Capture the cell that displays the provided text and extract its [x, y] central coordinate. 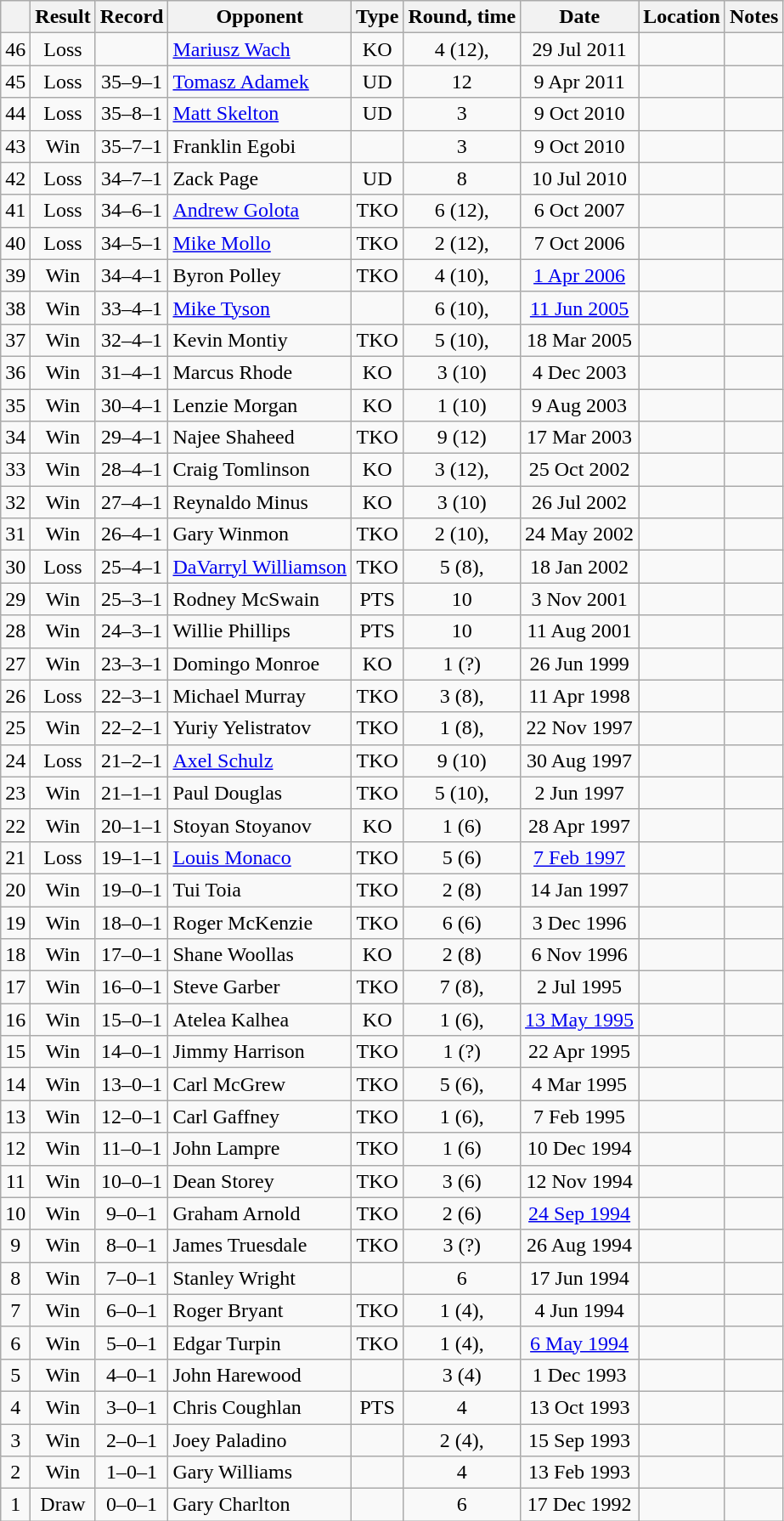
Zack Page [260, 178]
20–1–1 [132, 825]
Axel Schulz [260, 760]
1–0–1 [132, 1473]
9 (12) [462, 438]
22 Apr 1995 [579, 1052]
3 Nov 2001 [579, 599]
Michael Murray [260, 696]
2 (6) [462, 1213]
30 Aug 1997 [579, 760]
Carl McGrew [260, 1084]
11 Jun 2005 [579, 308]
7 (8), [462, 987]
1 (8), [462, 728]
26 Aug 1994 [579, 1246]
Kevin Montiy [260, 340]
2 (10), [462, 534]
34–7–1 [132, 178]
18 Jan 2002 [579, 567]
5–0–1 [132, 1343]
46 [15, 49]
7 [15, 1310]
22 Nov 1997 [579, 728]
Mike Tyson [260, 308]
29 [15, 599]
Reynaldo Minus [260, 502]
34 [15, 438]
26 [15, 696]
Willie Phillips [260, 631]
25 Oct 2002 [579, 470]
7 Feb 1997 [579, 857]
22–2–1 [132, 728]
Matt Skelton [260, 114]
11 [15, 1181]
16 [15, 1020]
Edgar Turpin [260, 1343]
3 (?) [462, 1246]
21–2–1 [132, 760]
18 [15, 955]
42 [15, 178]
14 Jan 1997 [579, 890]
28–4–1 [132, 470]
24–3–1 [132, 631]
Roger Bryant [260, 1310]
18 Mar 2005 [579, 340]
9 [15, 1246]
6 Nov 1996 [579, 955]
4 Jun 1994 [579, 1310]
Location [682, 17]
Stoyan Stoyanov [260, 825]
26 Jun 1999 [579, 664]
27–4–1 [132, 502]
3–0–1 [132, 1407]
25–4–1 [132, 567]
Record [132, 17]
16–0–1 [132, 987]
9–0–1 [132, 1213]
3 (4) [462, 1375]
Jimmy Harrison [260, 1052]
Graham Arnold [260, 1213]
33–4–1 [132, 308]
30–4–1 [132, 405]
31 [15, 534]
19 [15, 922]
17–0–1 [132, 955]
17 Jun 1994 [579, 1278]
4 (12), [462, 49]
6 (12), [462, 211]
6 Oct 2007 [579, 211]
13 May 1995 [579, 1020]
10–0–1 [132, 1181]
Gary Charlton [260, 1505]
1 [15, 1505]
9 Apr 2011 [579, 82]
Atelea Kalhea [260, 1020]
10 Jul 2010 [579, 178]
7 Oct 2006 [579, 243]
Notes [753, 17]
9 Aug 2003 [579, 405]
Domingo Monroe [260, 664]
33 [15, 470]
4–0–1 [132, 1375]
Najee Shaheed [260, 438]
13 Oct 1993 [579, 1407]
Date [579, 17]
32 [15, 502]
38 [15, 308]
35–8–1 [132, 114]
Type [377, 17]
26–4–1 [132, 534]
6 (6) [462, 922]
Craig Tomlinson [260, 470]
11 Apr 1998 [579, 696]
6 May 1994 [579, 1343]
23–3–1 [132, 664]
Round, time [462, 17]
5 [15, 1375]
24 [15, 760]
22–3–1 [132, 696]
Yuriy Yelistratov [260, 728]
4 Dec 2003 [579, 372]
35–7–1 [132, 146]
24 May 2002 [579, 534]
23 [15, 793]
34–4–1 [132, 275]
15 [15, 1052]
3 (6) [462, 1181]
35–9–1 [132, 82]
Rodney McSwain [260, 599]
28 [15, 631]
9 (10) [462, 760]
19–0–1 [132, 890]
Gary Winmon [260, 534]
31–4–1 [132, 372]
18–0–1 [132, 922]
5 (6) [462, 857]
John Lampre [260, 1149]
Mariusz Wach [260, 49]
28 Apr 1997 [579, 825]
3 (12), [462, 470]
35 [15, 405]
6–0–1 [132, 1310]
44 [15, 114]
Paul Douglas [260, 793]
30 [15, 567]
15 Sep 1993 [579, 1440]
14 [15, 1084]
25–3–1 [132, 599]
10 Dec 1994 [579, 1149]
Shane Woollas [260, 955]
12–0–1 [132, 1117]
4 (10), [462, 275]
2 Jul 1995 [579, 987]
13–0–1 [132, 1084]
13 Feb 1993 [579, 1473]
2 Jun 1997 [579, 793]
40 [15, 243]
Draw [63, 1505]
4 Mar 1995 [579, 1084]
5 (6), [462, 1084]
11–0–1 [132, 1149]
Chris Coughlan [260, 1407]
Roger McKenzie [260, 922]
Opponent [260, 17]
1 Dec 1993 [579, 1375]
20 [15, 890]
John Harewood [260, 1375]
2–0–1 [132, 1440]
14–0–1 [132, 1052]
Dean Storey [260, 1181]
2 (4), [462, 1440]
Marcus Rhode [260, 372]
12 Nov 1994 [579, 1181]
2 (12), [462, 243]
Byron Polley [260, 275]
29–4–1 [132, 438]
2 [15, 1473]
15–0–1 [132, 1020]
DaVarryl Williamson [260, 567]
Carl Gaffney [260, 1117]
27 [15, 664]
Louis Monaco [260, 857]
19–1–1 [132, 857]
Franklin Egobi [260, 146]
11 Aug 2001 [579, 631]
Joey Paladino [260, 1440]
7–0–1 [132, 1278]
1 Apr 2006 [579, 275]
5 (8), [462, 567]
Tui Toia [260, 890]
Andrew Golota [260, 211]
25 [15, 728]
Tomasz Adamek [260, 82]
Lenzie Morgan [260, 405]
17 Dec 1992 [579, 1505]
13 [15, 1117]
21–1–1 [132, 793]
3 Dec 1996 [579, 922]
37 [15, 340]
James Truesdale [260, 1246]
17 Mar 2003 [579, 438]
3 (8), [462, 696]
34–6–1 [132, 211]
Mike Mollo [260, 243]
41 [15, 211]
34–5–1 [132, 243]
24 Sep 1994 [579, 1213]
0–0–1 [132, 1505]
Gary Williams [260, 1473]
7 Feb 1995 [579, 1117]
29 Jul 2011 [579, 49]
43 [15, 146]
1 (10) [462, 405]
17 [15, 987]
32–4–1 [132, 340]
6 (10), [462, 308]
22 [15, 825]
39 [15, 275]
Steve Garber [260, 987]
Stanley Wright [260, 1278]
45 [15, 82]
21 [15, 857]
36 [15, 372]
8–0–1 [132, 1246]
Result [63, 17]
26 Jul 2002 [579, 502]
